Search for the cell housing the specified text and yield its (x, y) center coordinate. 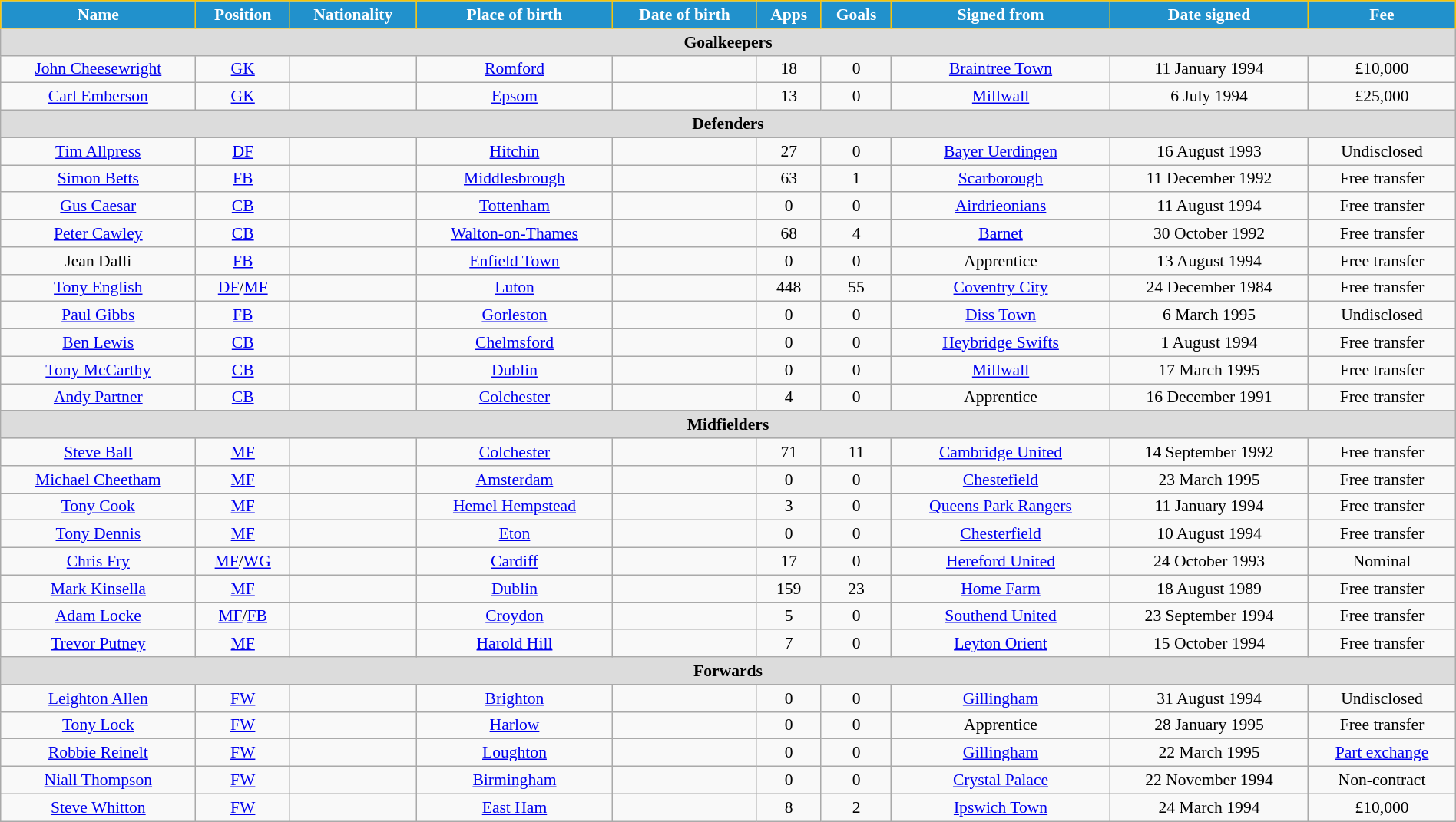
Braintree Town (1001, 69)
Walton-on-Thames (515, 233)
Gus Caesar (98, 206)
Coventry City (1001, 288)
Nationality (353, 15)
71 (789, 452)
1 (855, 179)
Midfielders (728, 425)
Chris Fry (98, 562)
Steve Whitton (98, 807)
Eton (515, 534)
Tony McCarthy (98, 370)
Chelmsford (515, 343)
Non-contract (1382, 781)
28 January 1995 (1209, 725)
Ipswich Town (1001, 807)
DF/MF (243, 288)
Mark Kinsella (98, 589)
Robbie Reinelt (98, 753)
Birmingham (515, 781)
Date signed (1209, 15)
1 August 1994 (1209, 343)
159 (789, 589)
Amsterdam (515, 480)
Luton (515, 288)
16 December 1991 (1209, 398)
11 December 1992 (1209, 179)
18 August 1989 (1209, 589)
Fee (1382, 15)
10 August 1994 (1209, 534)
Goalkeepers (728, 42)
Paul Gibbs (98, 315)
Gorleston (515, 315)
Andy Partner (98, 398)
Ben Lewis (98, 343)
Hemel Hempstead (515, 507)
11 August 1994 (1209, 206)
Adam Locke (98, 616)
63 (789, 179)
Croydon (515, 616)
Signed from (1001, 15)
Steve Ball (98, 452)
24 March 1994 (1209, 807)
Michael Cheetham (98, 480)
18 (789, 69)
MF/FB (243, 616)
14 September 1992 (1209, 452)
Enfield Town (515, 261)
31 August 1994 (1209, 698)
23 March 1995 (1209, 480)
Tottenham (515, 206)
Tony Dennis (98, 534)
Trevor Putney (98, 644)
24 October 1993 (1209, 562)
22 November 1994 (1209, 781)
15 October 1994 (1209, 644)
Tony Lock (98, 725)
Simon Betts (98, 179)
68 (789, 233)
17 (789, 562)
27 (789, 151)
2 (855, 807)
Brighton (515, 698)
Barnet (1001, 233)
7 (789, 644)
Forwards (728, 671)
Heybridge Swifts (1001, 343)
Airdrieonians (1001, 206)
23 September 1994 (1209, 616)
Home Farm (1001, 589)
Tony English (98, 288)
Apps (789, 15)
Leyton Orient (1001, 644)
Part exchange (1382, 753)
Niall Thompson (98, 781)
Hitchin (515, 151)
Tony Cook (98, 507)
Goals (855, 15)
Harlow (515, 725)
Cardiff (515, 562)
Peter Cawley (98, 233)
Place of birth (515, 15)
Position (243, 15)
John Cheesewright (98, 69)
Hereford United (1001, 562)
Harold Hill (515, 644)
30 October 1992 (1209, 233)
Cambridge United (1001, 452)
6 March 1995 (1209, 315)
6 July 1994 (1209, 97)
Crystal Palace (1001, 781)
DF (243, 151)
Romford (515, 69)
16 August 1993 (1209, 151)
Bayer Uerdingen (1001, 151)
Leighton Allen (98, 698)
Carl Emberson (98, 97)
13 (789, 97)
Chestefield (1001, 480)
17 March 1995 (1209, 370)
55 (855, 288)
Chesterfield (1001, 534)
23 (855, 589)
Diss Town (1001, 315)
East Ham (515, 807)
Tim Allpress (98, 151)
8 (789, 807)
£25,000 (1382, 97)
22 March 1995 (1209, 753)
Nominal (1382, 562)
Middlesbrough (515, 179)
448 (789, 288)
Epsom (515, 97)
3 (789, 507)
Southend United (1001, 616)
Name (98, 15)
Date of birth (685, 15)
Scarborough (1001, 179)
MF/WG (243, 562)
24 December 1984 (1209, 288)
Defenders (728, 124)
13 August 1994 (1209, 261)
5 (789, 616)
Jean Dalli (98, 261)
Loughton (515, 753)
Queens Park Rangers (1001, 507)
11 (855, 452)
